Capture the cell that displays the provided text and extract its (x, y) central coordinate. 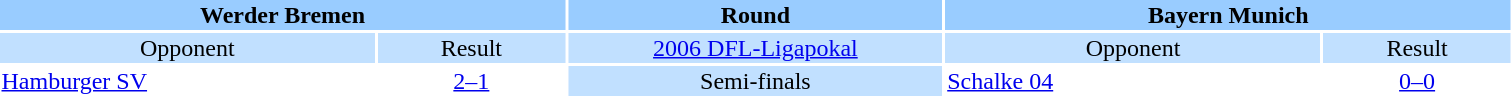
Round (756, 15)
Schalke 04 (1134, 81)
2006 DFL-Ligapokal (756, 48)
Werder Bremen (282, 15)
2–1 (472, 81)
0–0 (1416, 81)
Semi-finals (756, 81)
Bayern Munich (1228, 15)
Hamburger SV (188, 81)
